From the cell containing the given text, extract its center point as [x, y] coordinate. 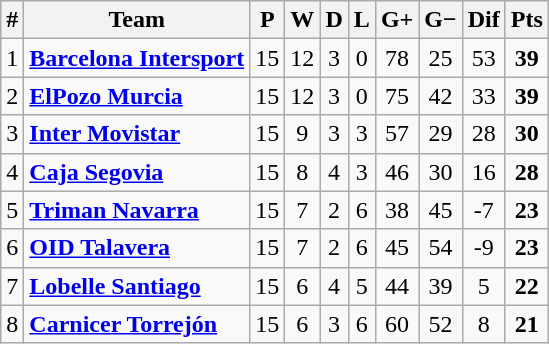
OID Talavera [137, 248]
Barcelona Intersport [137, 58]
22 [526, 286]
29 [440, 134]
46 [396, 172]
78 [396, 58]
21 [526, 324]
D [334, 20]
38 [396, 210]
25 [440, 58]
16 [484, 172]
33 [484, 96]
Team [137, 20]
G− [440, 20]
Triman Navarra [137, 210]
G+ [396, 20]
Dif [484, 20]
1 [12, 58]
75 [396, 96]
Lobelle Santiago [137, 286]
W [302, 20]
-9 [484, 248]
Caja Segovia [137, 172]
42 [440, 96]
P [268, 20]
-7 [484, 210]
52 [440, 324]
Pts [526, 20]
44 [396, 286]
# [12, 20]
60 [396, 324]
Inter Movistar [137, 134]
53 [484, 58]
9 [302, 134]
54 [440, 248]
ElPozo Murcia [137, 96]
L [362, 20]
Carnicer Torrejón [137, 324]
57 [396, 134]
